For the text-containing cell, return its midpoint in [X, Y] coordinate format. 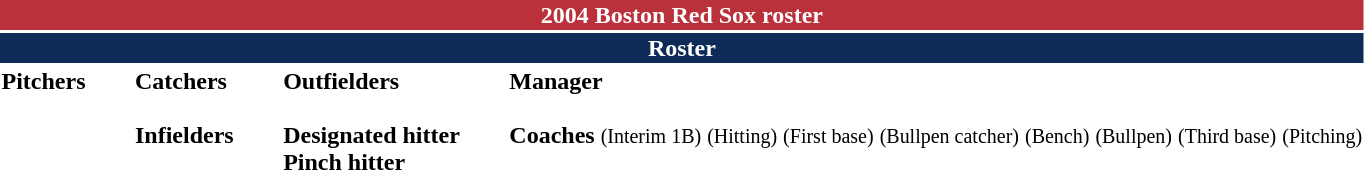
Roster [682, 48]
2004 Boston Red Sox roster [682, 15]
